Pinpoint the cell where the given text exists, returning its [x, y] midpoint coordinate. 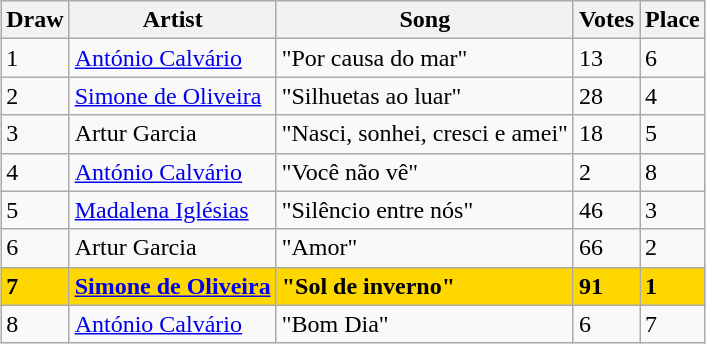
Song [424, 20]
66 [606, 248]
"Amor" [424, 248]
91 [606, 286]
Place [673, 20]
28 [606, 96]
Madalena Iglésias [172, 210]
46 [606, 210]
Votes [606, 20]
"Silhuetas ao luar" [424, 96]
18 [606, 134]
13 [606, 58]
"Silêncio entre nós" [424, 210]
Draw [35, 20]
"Bom Dia" [424, 324]
"Por causa do mar" [424, 58]
"Nasci, sonhei, cresci e amei" [424, 134]
"Você não vê" [424, 172]
"Sol de inverno" [424, 286]
Artist [172, 20]
